Locate the cell with the specified text and output its (X, Y) center coordinate. 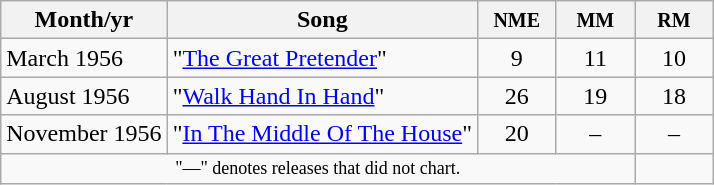
19 (596, 96)
November 1956 (84, 134)
"Walk Hand In Hand" (322, 96)
9 (516, 58)
"—" denotes releases that did not chart. (318, 168)
MM (596, 20)
18 (674, 96)
RM (674, 20)
20 (516, 134)
10 (674, 58)
August 1956 (84, 96)
11 (596, 58)
Month/yr (84, 20)
"In The Middle Of The House" (322, 134)
NME (516, 20)
26 (516, 96)
"The Great Pretender" (322, 58)
Song (322, 20)
March 1956 (84, 58)
